Return the [x, y] coordinate for the center point of the cell that contains the specified text.  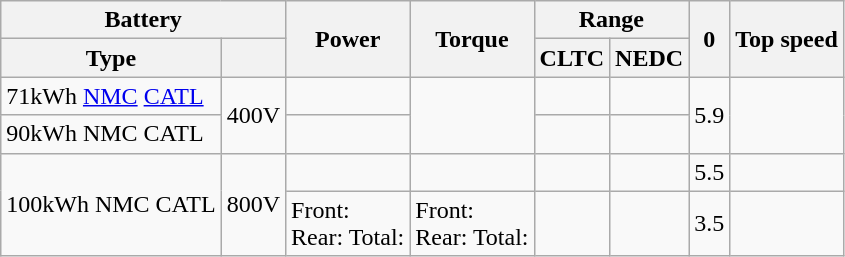
5.9 [710, 115]
Type [111, 58]
5.5 [710, 172]
0 [710, 39]
Power [348, 39]
100kWh NMC CATL [111, 204]
71kWh NMC CATL [111, 96]
NEDC [650, 58]
90kWh NMC CATL [111, 134]
Range [612, 20]
CLTC [572, 58]
400V [253, 115]
Battery [144, 20]
800V [253, 204]
3.5 [710, 224]
Top speed [787, 39]
Torque [472, 39]
